Capture the cell that displays the provided text and extract its (x, y) central coordinate. 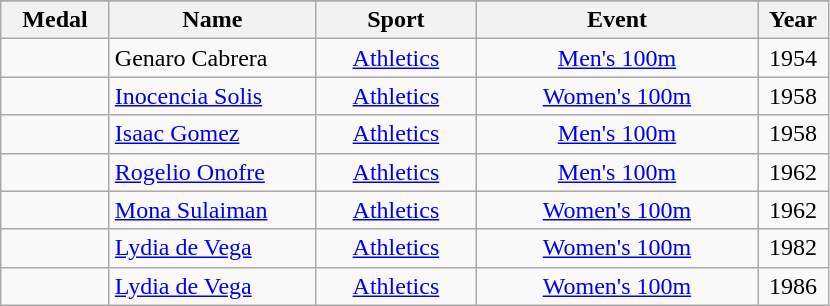
1954 (794, 58)
Isaac Gomez (212, 134)
Sport (396, 20)
Medal (56, 20)
Mona Sulaiman (212, 210)
Event (616, 20)
1986 (794, 286)
1982 (794, 248)
Genaro Cabrera (212, 58)
Year (794, 20)
Rogelio Onofre (212, 172)
Inocencia Solis (212, 96)
Name (212, 20)
